Return the [X, Y] coordinate for the center point of the cell that contains the specified text.  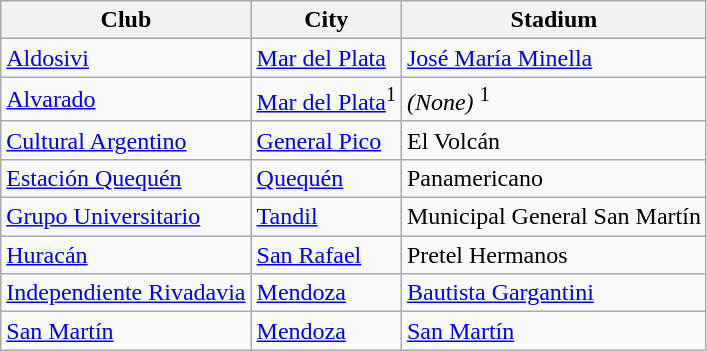
City [326, 20]
Mar del Plata1 [326, 100]
Bautista Gargantini [554, 293]
Grupo Universitario [126, 217]
Aldosivi [126, 58]
Independiente Rivadavia [126, 293]
Alvarado [126, 100]
General Pico [326, 140]
Mar del Plata [326, 58]
San Rafael [326, 255]
Cultural Argentino [126, 140]
Panamericano [554, 178]
El Volcán [554, 140]
Pretel Hermanos [554, 255]
Municipal General San Martín [554, 217]
Estación Quequén [126, 178]
José María Minella [554, 58]
Huracán [126, 255]
Stadium [554, 20]
Tandil [326, 217]
Club [126, 20]
Quequén [326, 178]
(None) 1 [554, 100]
